Capture the cell that displays the provided text and extract its [x, y] central coordinate. 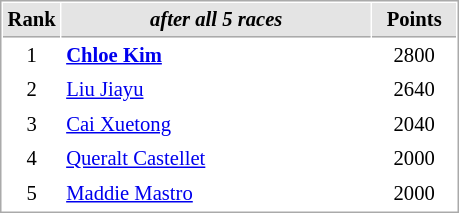
4 [32, 158]
Queralt Castellet [216, 158]
Points [414, 20]
Liu Jiayu [216, 90]
2 [32, 90]
2800 [414, 56]
Chloe Kim [216, 56]
Maddie Mastro [216, 194]
2040 [414, 124]
3 [32, 124]
2640 [414, 90]
5 [32, 194]
after all 5 races [216, 20]
Rank [32, 20]
1 [32, 56]
Cai Xuetong [216, 124]
